Detect which cell encompasses the target text, then output its [X, Y] center coordinate. 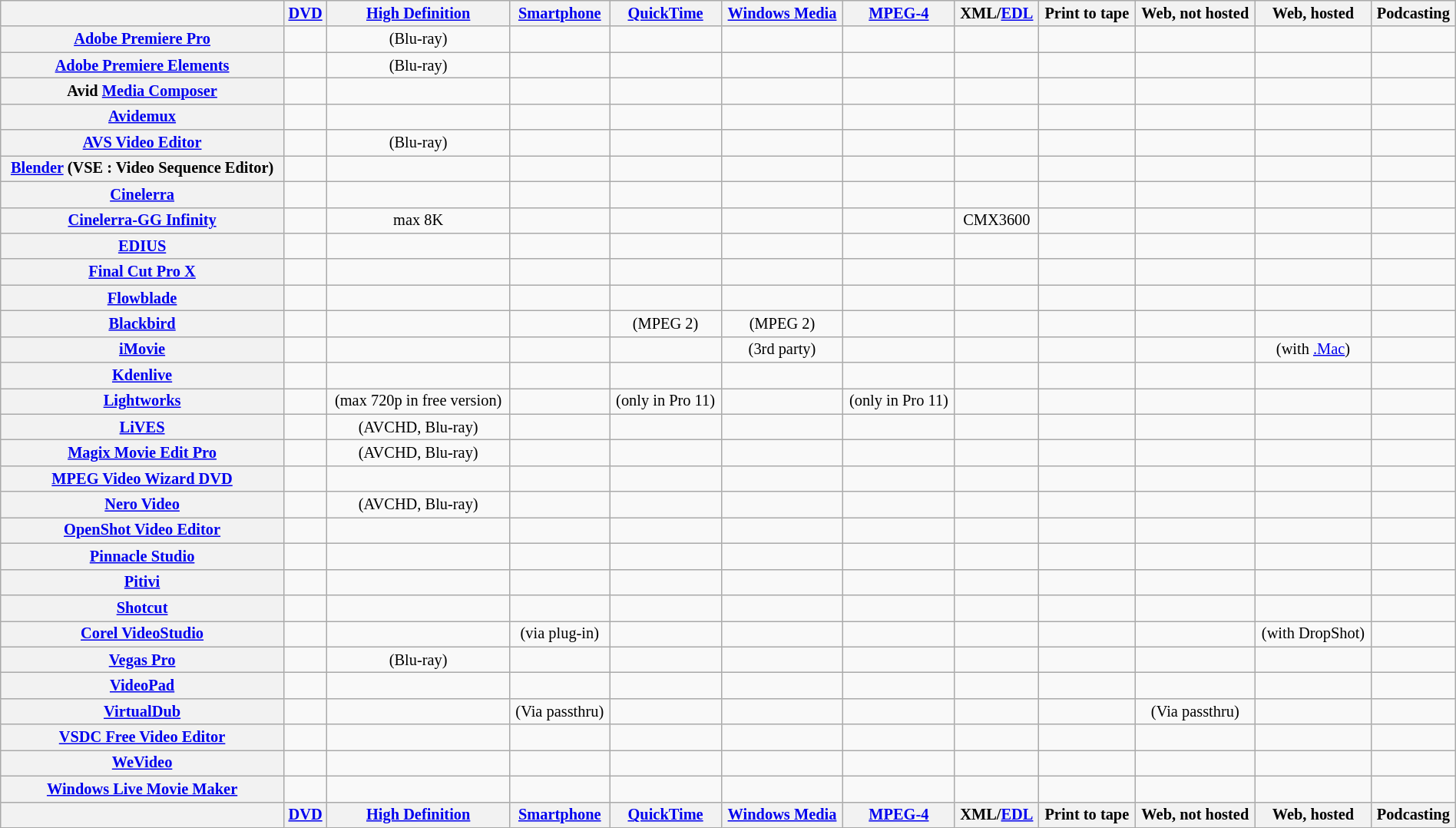
Avidemux [143, 117]
(3rd party) [782, 349]
Windows Live Movie Maker [143, 789]
Cinelerra-GG Infinity [143, 220]
Final Cut Pro X [143, 272]
Corel VideoStudio [143, 634]
max 8K [419, 220]
(max 720p in free version) [419, 401]
Shotcut [143, 608]
AVS Video Editor [143, 143]
VSDC Free Video Editor [143, 737]
(with .Mac) [1313, 349]
Lightworks [143, 401]
Adobe Premiere Elements [143, 65]
Kdenlive [143, 376]
MPEG Video Wizard DVD [143, 479]
iMovie [143, 349]
WeVideo [143, 763]
Flowblade [143, 298]
Pinnacle Studio [143, 556]
(with DropShot) [1313, 634]
Cinelerra [143, 194]
Nero Video [143, 505]
LiVES [143, 427]
Vegas Pro [143, 660]
(via plug-in) [560, 634]
Pitivi [143, 582]
Blender (VSE : Video Sequence Editor) [143, 168]
CMX3600 [997, 220]
Magix Movie Edit Pro [143, 452]
VideoPad [143, 685]
EDIUS [143, 246]
OpenShot Video Editor [143, 530]
Blackbird [143, 323]
Avid Media Composer [143, 91]
VirtualDub [143, 711]
Adobe Premiere Pro [143, 39]
